Capture the cell that displays the provided text and extract its [x, y] central coordinate. 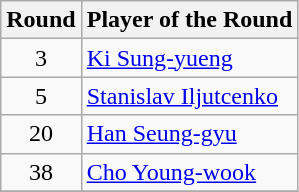
Cho Young-wook [190, 172]
5 [41, 96]
38 [41, 172]
Stanislav Iljutcenko [190, 96]
Player of the Round [190, 20]
Round [41, 20]
20 [41, 134]
3 [41, 58]
Ki Sung-yueng [190, 58]
Han Seung-gyu [190, 134]
